Output the (x, y) coordinate of the center of the cell containing the given text.  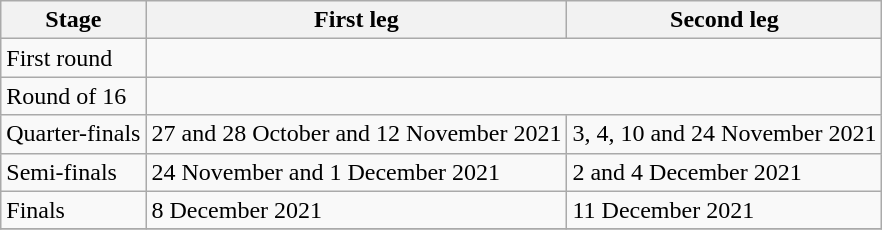
3, 4, 10 and 24 November 2021 (724, 134)
First leg (356, 20)
27 and 28 October and 12 November 2021 (356, 134)
24 November and 1 December 2021 (356, 172)
Second leg (724, 20)
Finals (74, 210)
Semi-finals (74, 172)
Stage (74, 20)
Round of 16 (74, 96)
Quarter-finals (74, 134)
8 December 2021 (356, 210)
2 and 4 December 2021 (724, 172)
11 December 2021 (724, 210)
First round (74, 58)
